For the text-containing cell, return its midpoint in (x, y) coordinate format. 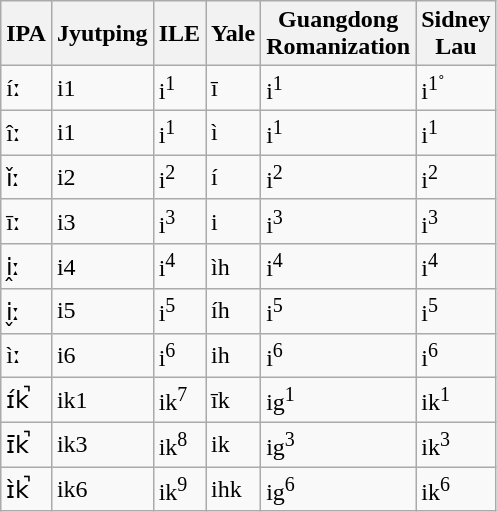
ik (234, 444)
īk (234, 400)
ī (234, 88)
ig6 (338, 490)
i̬ː (26, 312)
ik9 (179, 490)
i̭ː (26, 266)
ik8 (179, 444)
ik7 (179, 400)
ɪ̀k̚ (26, 490)
ɪ̄k̚ (26, 444)
îː (26, 132)
ILE (179, 34)
ihk (234, 490)
íː (26, 88)
i1˚ (456, 88)
GuangdongRomanization (338, 34)
í (234, 178)
ǐː (26, 178)
i (234, 222)
ɪ́k̚ (26, 400)
íh (234, 312)
ì (234, 132)
ig3 (338, 444)
Jyutping (102, 34)
ìh (234, 266)
IPA (26, 34)
ig1 (338, 400)
Yale (234, 34)
īː (26, 222)
ih (234, 356)
ìː (26, 356)
SidneyLau (456, 34)
